For the text-containing cell, return its midpoint in [x, y] coordinate format. 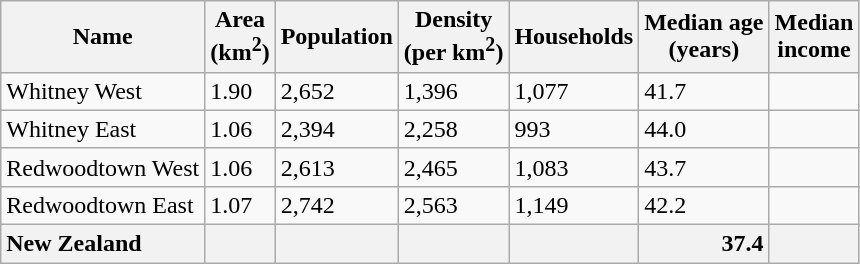
44.0 [704, 129]
2,613 [336, 167]
2,652 [336, 91]
2,258 [454, 129]
Whitney West [103, 91]
Redwoodtown East [103, 205]
Area(km2) [240, 37]
43.7 [704, 167]
2,563 [454, 205]
2,465 [454, 167]
37.4 [704, 244]
1,077 [574, 91]
993 [574, 129]
1.07 [240, 205]
New Zealand [103, 244]
2,394 [336, 129]
Median age(years) [704, 37]
42.2 [704, 205]
Name [103, 37]
Density(per km2) [454, 37]
1,083 [574, 167]
Whitney East [103, 129]
1,396 [454, 91]
Medianincome [814, 37]
1,149 [574, 205]
2,742 [336, 205]
Population [336, 37]
Households [574, 37]
Redwoodtown West [103, 167]
1.90 [240, 91]
41.7 [704, 91]
